Search for the cell housing the specified text and yield its (X, Y) center coordinate. 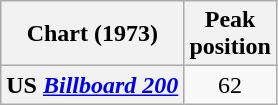
Peakposition (230, 34)
Chart (1973) (92, 34)
62 (230, 85)
US Billboard 200 (92, 85)
